Detect which cell encompasses the target text, then output its (x, y) center coordinate. 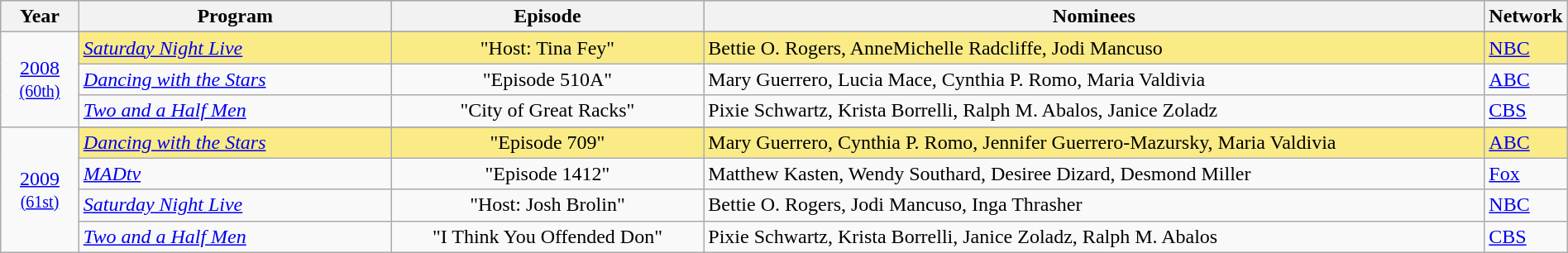
Network (1526, 17)
Program (235, 17)
Mary Guerrero, Cynthia P. Romo, Jennifer Guerrero-Mazursky, Maria Valdivia (1094, 142)
2008(60th) (40, 79)
Episode (547, 17)
Fox (1526, 174)
Bettie O. Rogers, AnneMichelle Radcliffe, Jodi Mancuso (1094, 48)
Matthew Kasten, Wendy Southard, Desiree Dizard, Desmond Miller (1094, 174)
MADtv (235, 174)
"Host: Josh Brolin" (547, 205)
Pixie Schwartz, Krista Borrelli, Janice Zoladz, Ralph M. Abalos (1094, 236)
"I Think You Offended Don" (547, 236)
Bettie O. Rogers, Jodi Mancuso, Inga Thrasher (1094, 205)
"Host: Tina Fey" (547, 48)
Year (40, 17)
"Episode 510A" (547, 79)
Pixie Schwartz, Krista Borrelli, Ralph M. Abalos, Janice Zoladz (1094, 111)
2009(61st) (40, 189)
Nominees (1094, 17)
"Episode 709" (547, 142)
"Episode 1412" (547, 174)
Mary Guerrero, Lucia Mace, Cynthia P. Romo, Maria Valdivia (1094, 79)
"City of Great Racks" (547, 111)
